Return [x, y] of the center of cell containing provided text 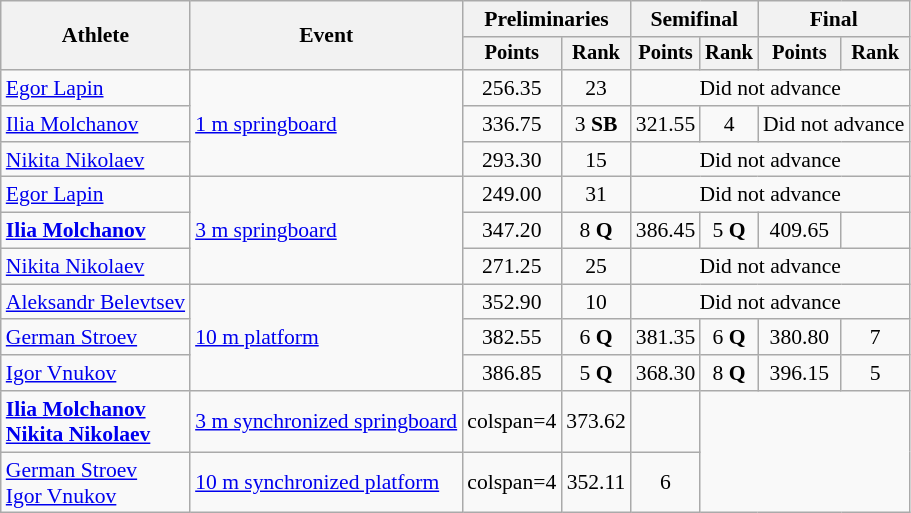
352.90 [512, 302]
352.11 [596, 482]
Igor Vnukov [96, 373]
5 [876, 373]
3 SB [596, 124]
396.15 [800, 373]
382.55 [512, 338]
Aleksandr Belevtsev [96, 302]
271.25 [512, 267]
10 m platform [326, 338]
3 m springboard [326, 230]
409.65 [800, 231]
10 [596, 302]
31 [596, 195]
1 m springboard [326, 124]
25 [596, 267]
321.55 [666, 124]
368.30 [666, 373]
380.80 [800, 338]
336.75 [512, 124]
Event [326, 36]
Semifinal [694, 19]
381.35 [666, 338]
293.30 [512, 160]
10 m synchronized platform [326, 482]
256.35 [512, 88]
Ilia MolchanovNikita Nikolaev [96, 422]
Athlete [96, 36]
23 [596, 88]
3 m synchronized springboard [326, 422]
6 [666, 482]
7 [876, 338]
15 [596, 160]
German Stroev [96, 338]
386.85 [512, 373]
373.62 [596, 422]
249.00 [512, 195]
Preliminaries [546, 19]
German StroevIgor Vnukov [96, 482]
386.45 [666, 231]
4 [729, 124]
347.20 [512, 231]
Final [834, 19]
